Identify which cell holds the provided text, then report its (x, y) central coordinate. 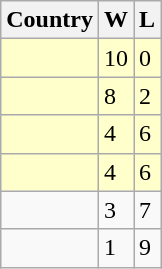
9 (148, 248)
2 (148, 96)
8 (116, 96)
W (116, 20)
7 (148, 210)
0 (148, 58)
L (148, 20)
10 (116, 58)
Country (50, 20)
3 (116, 210)
1 (116, 248)
